Search for the cell housing the specified text and yield its [X, Y] center coordinate. 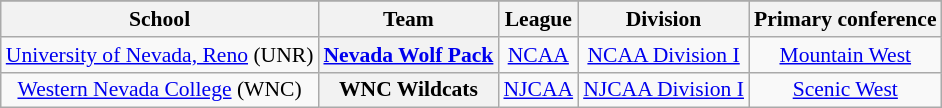
NCAA [538, 55]
League [538, 19]
Western Nevada College (WNC) [160, 90]
Division [664, 19]
School [160, 19]
NJCAA Division I [664, 90]
NCAA Division I [664, 55]
University of Nevada, Reno (UNR) [160, 55]
Mountain West [846, 55]
NJCAA [538, 90]
Team [408, 19]
Nevada Wolf Pack [408, 55]
Scenic West [846, 90]
WNC Wildcats [408, 90]
Primary conference [846, 19]
